Pinpoint the cell where the given text exists, returning its (X, Y) midpoint coordinate. 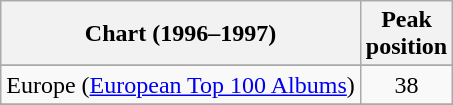
Europe (European Top 100 Albums) (181, 85)
Peakposition (406, 34)
38 (406, 85)
Chart (1996–1997) (181, 34)
